Search for the cell housing the specified text and yield its (x, y) center coordinate. 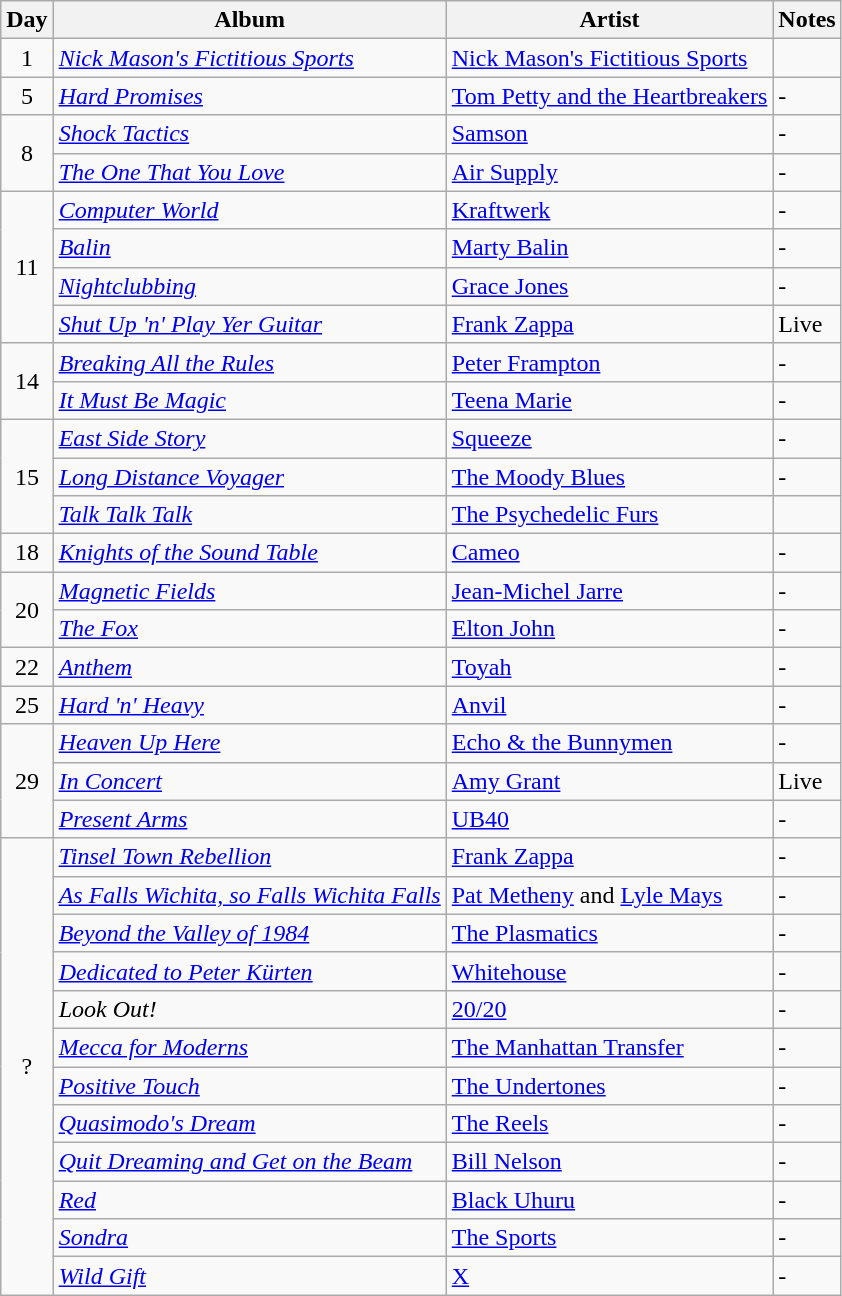
Dedicated to Peter Kürten (250, 971)
The One That You Love (250, 172)
Hard 'n' Heavy (250, 705)
It Must Be Magic (250, 400)
The Plasmatics (610, 933)
Wild Gift (250, 1276)
Talk Talk Talk (250, 515)
The Reels (610, 1124)
Elton John (610, 629)
Squeeze (610, 438)
Shock Tactics (250, 134)
15 (27, 476)
1 (27, 58)
Sondra (250, 1238)
Cameo (610, 553)
Heaven Up Here (250, 743)
Whitehouse (610, 971)
8 (27, 153)
Anvil (610, 705)
Toyah (610, 667)
The Psychedelic Furs (610, 515)
Samson (610, 134)
Teena Marie (610, 400)
5 (27, 96)
Kraftwerk (610, 210)
Day (27, 20)
Positive Touch (250, 1085)
20/20 (610, 1009)
UB40 (610, 819)
The Undertones (610, 1085)
Mecca for Moderns (250, 1047)
Black Uhuru (610, 1200)
29 (27, 781)
Magnetic Fields (250, 591)
Peter Frampton (610, 362)
18 (27, 553)
Nightclubbing (250, 286)
The Moody Blues (610, 477)
Amy Grant (610, 781)
Look Out! (250, 1009)
Grace Jones (610, 286)
11 (27, 267)
The Manhattan Transfer (610, 1047)
Shut Up 'n' Play Yer Guitar (250, 324)
Notes (807, 20)
As Falls Wichita, so Falls Wichita Falls (250, 895)
Balin (250, 248)
Pat Metheny and Lyle Mays (610, 895)
Echo & the Bunnymen (610, 743)
Red (250, 1200)
Quit Dreaming and Get on the Beam (250, 1162)
X (610, 1276)
Bill Nelson (610, 1162)
Beyond the Valley of 1984 (250, 933)
Breaking All the Rules (250, 362)
14 (27, 381)
Computer World (250, 210)
Tinsel Town Rebellion (250, 857)
Jean-Michel Jarre (610, 591)
Artist (610, 20)
Tom Petty and the Heartbreakers (610, 96)
The Fox (250, 629)
East Side Story (250, 438)
The Sports (610, 1238)
Air Supply (610, 172)
In Concert (250, 781)
? (27, 1066)
Anthem (250, 667)
Album (250, 20)
Hard Promises (250, 96)
Long Distance Voyager (250, 477)
Marty Balin (610, 248)
20 (27, 610)
Present Arms (250, 819)
Knights of the Sound Table (250, 553)
22 (27, 667)
25 (27, 705)
Quasimodo's Dream (250, 1124)
